Detect which cell encompasses the target text, then output its [X, Y] center coordinate. 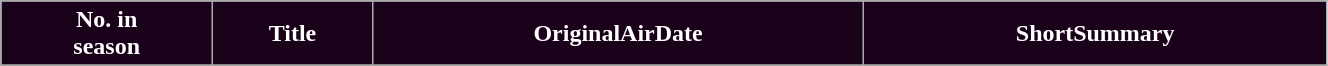
Title [293, 34]
No. inseason [107, 34]
ShortSummary [1096, 34]
OriginalAirDate [618, 34]
